Output the (x, y) coordinate of the center of the cell containing the given text.  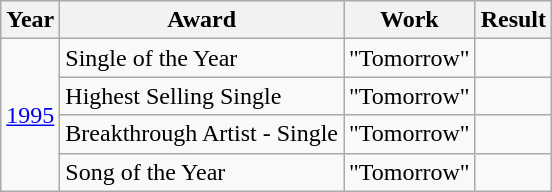
Song of the Year (202, 172)
Work (410, 20)
1995 (30, 115)
Breakthrough Artist - Single (202, 134)
Highest Selling Single (202, 96)
Single of the Year (202, 58)
Award (202, 20)
Result (513, 20)
Year (30, 20)
